Return [X, Y] of the center of cell containing provided text 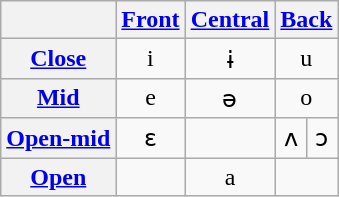
Mid [58, 98]
ɛ [150, 138]
Close [58, 59]
ɨ [230, 59]
o [306, 98]
ʌ [291, 138]
Open [58, 177]
ə [230, 98]
e [150, 98]
i [150, 59]
u [306, 59]
ɔ [322, 138]
Back [306, 20]
Central [230, 20]
Open-mid [58, 138]
Front [150, 20]
a [230, 177]
